For the text-containing cell, return its midpoint in (X, Y) coordinate format. 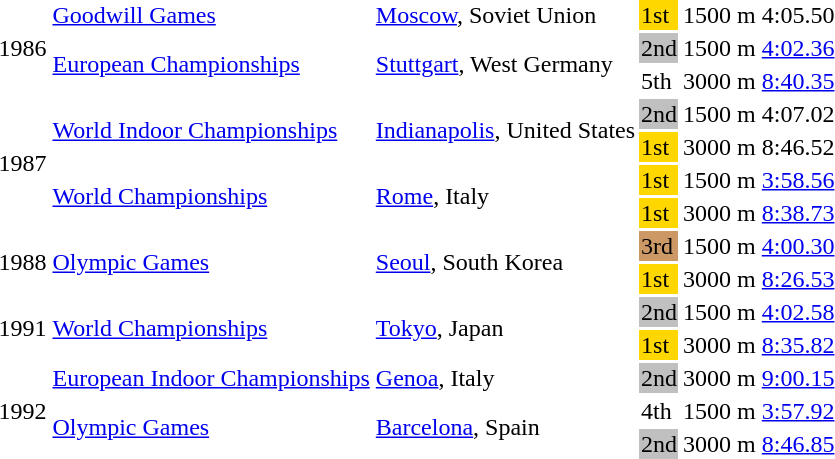
5th (660, 81)
Tokyo, Japan (505, 328)
Stuttgart, West Germany (505, 64)
Barcelona, Spain (505, 428)
3rd (660, 246)
Genoa, Italy (505, 378)
Seoul, South Korea (505, 262)
European Championships (211, 64)
4th (660, 411)
Moscow, Soviet Union (505, 15)
World Indoor Championships (211, 130)
Goodwill Games (211, 15)
Rome, Italy (505, 196)
European Indoor Championships (211, 378)
Indianapolis, United States (505, 130)
